Locate the cell with the specified text and output its (X, Y) center coordinate. 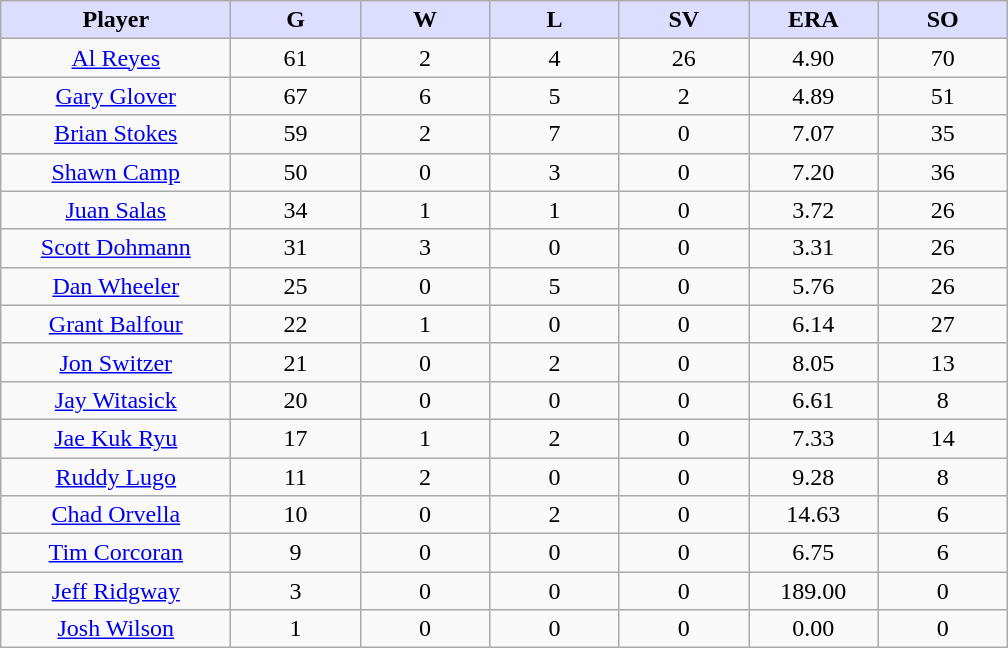
10 (296, 515)
35 (942, 134)
Jay Witasick (116, 400)
8.05 (814, 362)
Juan Salas (116, 210)
17 (296, 438)
4.90 (814, 58)
Gary Glover (116, 96)
3.31 (814, 248)
34 (296, 210)
3.72 (814, 210)
59 (296, 134)
13 (942, 362)
70 (942, 58)
50 (296, 172)
Jae Kuk Ryu (116, 438)
7 (554, 134)
Shawn Camp (116, 172)
14 (942, 438)
6.61 (814, 400)
Chad Orvella (116, 515)
6.75 (814, 553)
Jon Switzer (116, 362)
SV (684, 20)
5.76 (814, 286)
67 (296, 96)
G (296, 20)
7.20 (814, 172)
7.33 (814, 438)
Dan Wheeler (116, 286)
Al Reyes (116, 58)
11 (296, 477)
W (424, 20)
6.14 (814, 324)
Ruddy Lugo (116, 477)
SO (942, 20)
Brian Stokes (116, 134)
27 (942, 324)
Player (116, 20)
189.00 (814, 591)
20 (296, 400)
7.07 (814, 134)
Josh Wilson (116, 629)
36 (942, 172)
21 (296, 362)
L (554, 20)
4 (554, 58)
Jeff Ridgway (116, 591)
Tim Corcoran (116, 553)
9.28 (814, 477)
Grant Balfour (116, 324)
ERA (814, 20)
9 (296, 553)
22 (296, 324)
31 (296, 248)
0.00 (814, 629)
61 (296, 58)
Scott Dohmann (116, 248)
51 (942, 96)
4.89 (814, 96)
25 (296, 286)
14.63 (814, 515)
